Search for the cell housing the specified text and yield its (x, y) center coordinate. 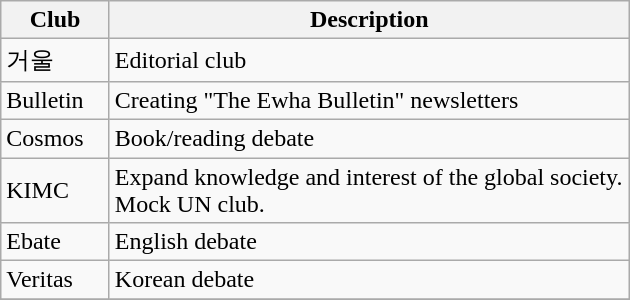
Veritas (56, 280)
Cosmos (56, 138)
Club (56, 20)
Description (369, 20)
KIMC (56, 190)
Korean debate (369, 280)
Editorial club (369, 60)
거울 (56, 60)
Creating "The Ewha Bulletin" newsletters (369, 100)
Expand knowledge and interest of the global society. Mock UN club. (369, 190)
Bulletin (56, 100)
Ebate (56, 242)
Book/reading debate (369, 138)
English debate (369, 242)
